Find where the given text appears and provide that cell's center as [X, Y] coordinate. 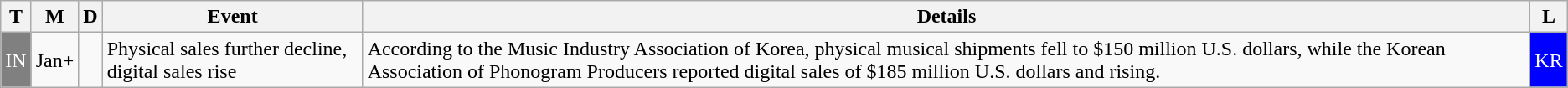
KR [1549, 60]
IN [16, 60]
Details [946, 17]
Event [233, 17]
Physical sales further decline, digital sales rise [233, 60]
M [55, 17]
T [16, 17]
D [90, 17]
L [1549, 17]
Jan+ [55, 60]
